For the text-containing cell, return its midpoint in (X, Y) coordinate format. 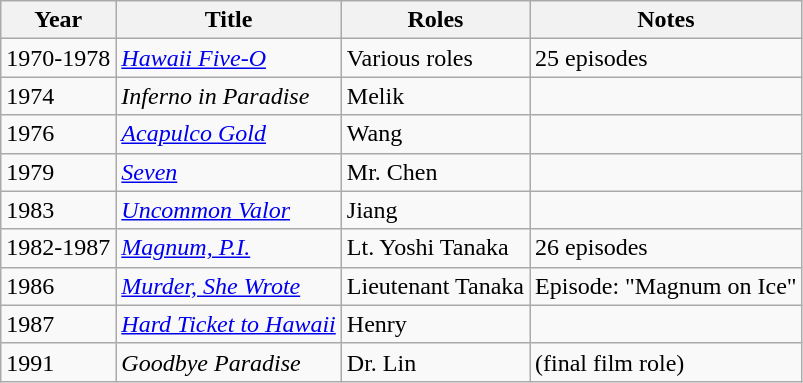
Goodbye Paradise (229, 362)
Magnum, P.I. (229, 248)
1986 (58, 286)
(final film role) (666, 362)
25 episodes (666, 58)
26 episodes (666, 248)
Hard Ticket to Hawaii (229, 324)
Title (229, 20)
1983 (58, 210)
1970-1978 (58, 58)
1991 (58, 362)
Henry (435, 324)
Melik (435, 96)
Lt. Yoshi Tanaka (435, 248)
1976 (58, 134)
Roles (435, 20)
Hawaii Five-O (229, 58)
Lieutenant Tanaka (435, 286)
Mr. Chen (435, 172)
Jiang (435, 210)
1982-1987 (58, 248)
Year (58, 20)
Notes (666, 20)
Uncommon Valor (229, 210)
Dr. Lin (435, 362)
Murder, She Wrote (229, 286)
1979 (58, 172)
Seven (229, 172)
Acapulco Gold (229, 134)
Episode: "Magnum on Ice" (666, 286)
Wang (435, 134)
1974 (58, 96)
Inferno in Paradise (229, 96)
Various roles (435, 58)
1987 (58, 324)
